Determine the (X, Y) coordinate at the center of the cell enclosing the given text.  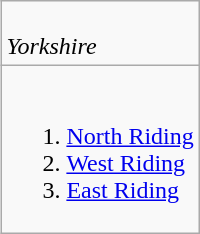
North RidingWest RidingEast Riding (100, 150)
Yorkshire (100, 34)
